Search for the cell housing the specified text and yield its (x, y) center coordinate. 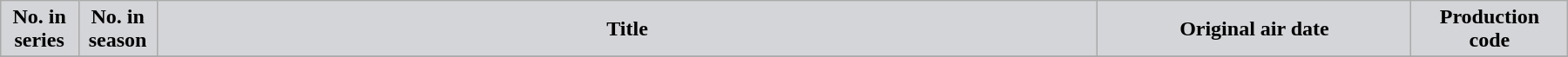
Title (627, 29)
Productioncode (1490, 29)
No. inseries (39, 29)
No. inseason (118, 29)
Original air date (1254, 29)
